Detect which cell encompasses the target text, then output its (x, y) center coordinate. 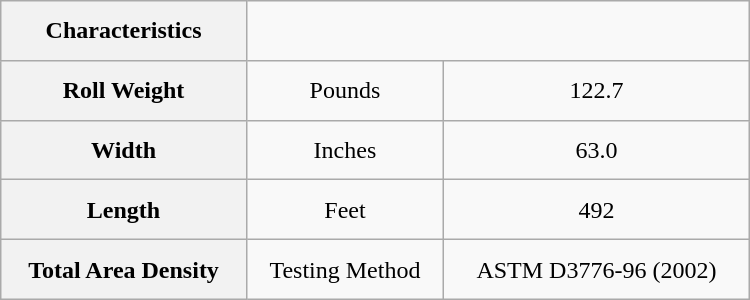
Testing Method (344, 270)
Width (124, 150)
Inches (344, 150)
492 (597, 210)
Roll Weight (124, 90)
Feet (344, 210)
Total Area Density (124, 270)
63.0 (597, 150)
ASTM D3776-96 (2002) (597, 270)
122.7 (597, 90)
Pounds (344, 90)
Length (124, 210)
Characteristics (124, 31)
